Search for the cell housing the specified text and yield its [X, Y] center coordinate. 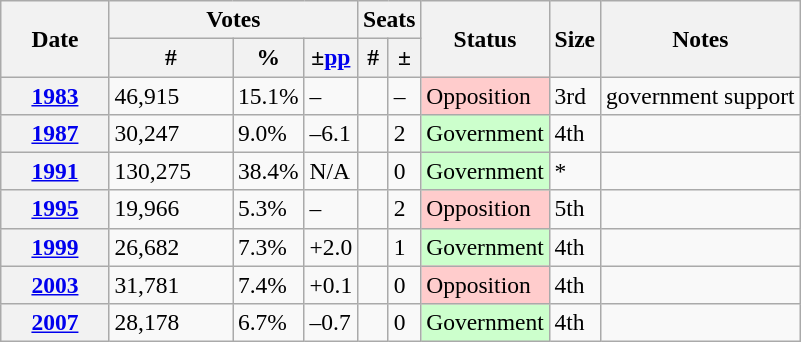
Votes [234, 19]
+0.1 [331, 285]
30,247 [170, 133]
±pp [331, 57]
1 [404, 247]
Notes [700, 38]
130,275 [170, 171]
* [574, 171]
N/A [331, 171]
2007 [55, 322]
1983 [55, 95]
46,915 [170, 95]
1999 [55, 247]
28,178 [170, 322]
7.3% [268, 247]
1995 [55, 209]
–0.7 [331, 322]
% [268, 57]
Status [485, 38]
3rd [574, 95]
2003 [55, 285]
31,781 [170, 285]
19,966 [170, 209]
5.3% [268, 209]
9.0% [268, 133]
Seats [390, 19]
1987 [55, 133]
26,682 [170, 247]
Date [55, 38]
government support [700, 95]
+2.0 [331, 247]
5th [574, 209]
1991 [55, 171]
6.7% [268, 322]
± [404, 57]
Size [574, 38]
38.4% [268, 171]
15.1% [268, 95]
–6.1 [331, 133]
7.4% [268, 285]
